Return the (X, Y) coordinate for the center point of the cell that contains the specified text.  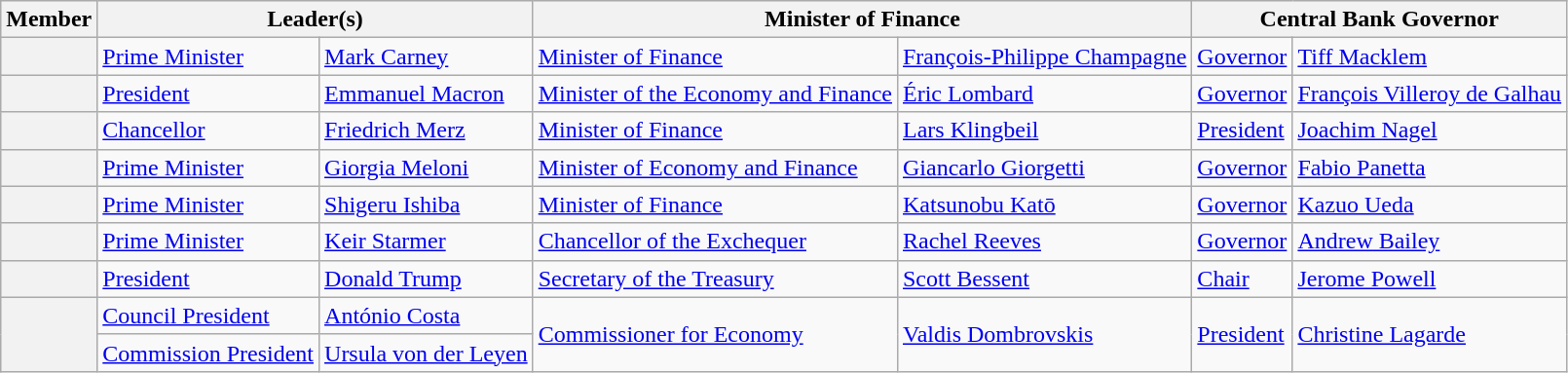
François-Philippe Champagne (1044, 56)
Commission President (208, 353)
Minister of the Economy and Finance (715, 93)
Andrew Bailey (1430, 242)
Council President (208, 316)
Central Bank Governor (1379, 19)
Secretary of the Treasury (715, 279)
Shigeru Ishiba (427, 205)
Joachim Nagel (1430, 131)
Chancellor of the Exchequer (715, 242)
Éric Lombard (1044, 93)
Katsunobu Katō (1044, 205)
Commissioner for Economy (715, 334)
Emmanuel Macron (427, 93)
Minister of Economy and Finance (715, 168)
François Villeroy de Galhau (1430, 93)
Kazuo Ueda (1430, 205)
Rachel Reeves (1044, 242)
Chair (1243, 279)
Scott Bessent (1044, 279)
Member (49, 19)
Donald Trump (427, 279)
Keir Starmer (427, 242)
Leader(s) (316, 19)
António Costa (427, 316)
Valdis Dombrovskis (1044, 334)
Ursula von der Leyen (427, 353)
Fabio Panetta (1430, 168)
Friedrich Merz (427, 131)
Jerome Powell (1430, 279)
Mark Carney (427, 56)
Giorgia Meloni (427, 168)
Lars Klingbeil (1044, 131)
Giancarlo Giorgetti (1044, 168)
Chancellor (208, 131)
Tiff Macklem (1430, 56)
Christine Lagarde (1430, 334)
